Determine the (x, y) coordinate at the center of the cell enclosing the given text.  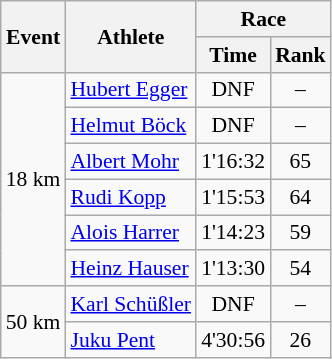
65 (300, 162)
Rank (300, 55)
1'16:32 (233, 162)
Juku Pent (130, 340)
1'15:53 (233, 197)
Race (264, 19)
18 km (34, 179)
Heinz Hauser (130, 269)
Alois Harrer (130, 233)
64 (300, 197)
59 (300, 233)
Time (233, 55)
Albert Mohr (130, 162)
1'13:30 (233, 269)
Event (34, 36)
26 (300, 340)
54 (300, 269)
50 km (34, 322)
4'30:56 (233, 340)
Karl Schüßler (130, 304)
Helmut Böck (130, 126)
Athlete (130, 36)
Hubert Egger (130, 90)
Rudi Kopp (130, 197)
1'14:23 (233, 233)
